For the text-containing cell, return its midpoint in (x, y) coordinate format. 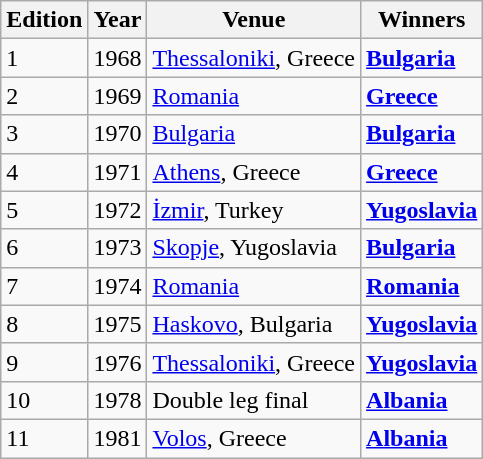
1976 (118, 362)
1981 (118, 438)
Year (118, 20)
Double leg final (254, 400)
11 (44, 438)
İzmir, Turkey (254, 210)
6 (44, 248)
Venue (254, 20)
3 (44, 134)
1973 (118, 248)
1978 (118, 400)
4 (44, 172)
7 (44, 286)
1971 (118, 172)
Skopje, Yugoslavia (254, 248)
2 (44, 96)
1970 (118, 134)
1968 (118, 58)
Edition (44, 20)
Athens, Greece (254, 172)
1975 (118, 324)
5 (44, 210)
1974 (118, 286)
8 (44, 324)
1 (44, 58)
Haskovo, Bulgaria (254, 324)
1972 (118, 210)
10 (44, 400)
1969 (118, 96)
Volos, Greece (254, 438)
9 (44, 362)
Winners (422, 20)
